Locate the cell with the specified text and output its [x, y] center coordinate. 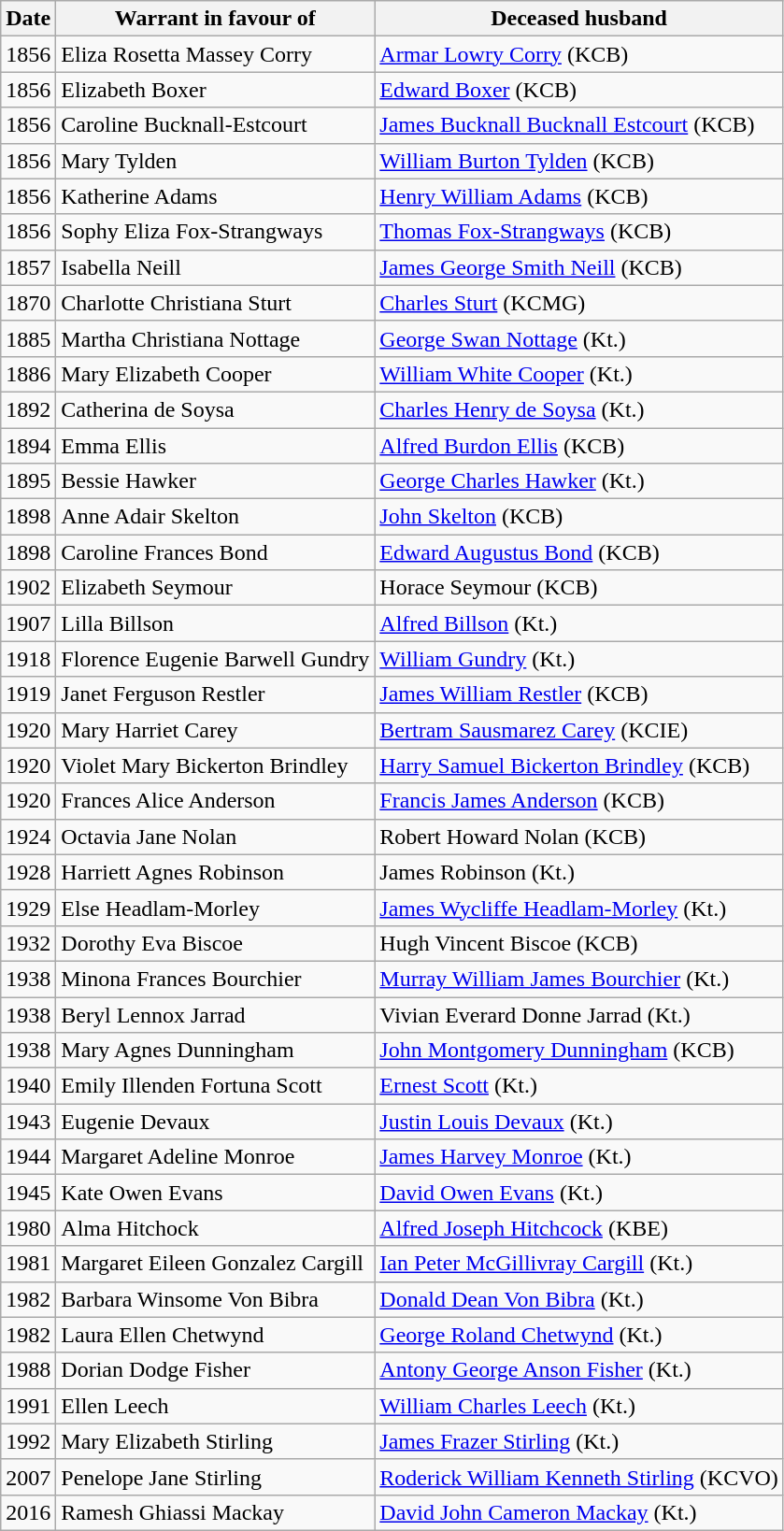
Roderick William Kenneth Stirling (KCVO) [579, 1477]
Octavia Jane Nolan [215, 837]
Beryl Lennox Jarrad [215, 1014]
William Charles Leech (Kt.) [579, 1406]
George Roland Chetwynd (Kt.) [579, 1335]
Ian Peter McGillivray Cargill (Kt.) [579, 1264]
Antony George Anson Fisher (Kt.) [579, 1370]
Justin Louis Devaux (Kt.) [579, 1122]
Bertram Sausmarez Carey (KCIE) [579, 730]
Murray William James Bourchier (Kt.) [579, 979]
Donald Dean Von Bibra (Kt.) [579, 1299]
Eugenie Devaux [215, 1122]
Catherina de Soysa [215, 409]
1919 [28, 694]
Laura Ellen Chetwynd [215, 1335]
1992 [28, 1441]
Mary Elizabeth Cooper [215, 374]
Alfred Burdon Ellis (KCB) [579, 446]
William Burton Tylden (KCB) [579, 161]
1980 [28, 1228]
1918 [28, 659]
Date [28, 19]
1943 [28, 1122]
1924 [28, 837]
Frances Alice Anderson [215, 801]
1929 [28, 908]
Ellen Leech [215, 1406]
1907 [28, 623]
Robert Howard Nolan (KCB) [579, 837]
Ramesh Ghiassi Mackay [215, 1512]
1945 [28, 1193]
Francis James Anderson (KCB) [579, 801]
James Robinson (Kt.) [579, 872]
Harriett Agnes Robinson [215, 872]
Martha Christiana Nottage [215, 338]
Deceased husband [579, 19]
Elizabeth Seymour [215, 588]
James Bucknall Bucknall Estcourt (KCB) [579, 125]
Caroline Frances Bond [215, 552]
Lilla Billson [215, 623]
Alfred Joseph Hitchcock (KBE) [579, 1228]
1857 [28, 267]
Harry Samuel Bickerton Brindley (KCB) [579, 765]
1928 [28, 872]
1885 [28, 338]
John Skelton (KCB) [579, 517]
Edward Boxer (KCB) [579, 90]
Katherine Adams [215, 196]
Ernest Scott (Kt.) [579, 1086]
Mary Agnes Dunningham [215, 1051]
Barbara Winsome Von Bibra [215, 1299]
Emma Ellis [215, 446]
2016 [28, 1512]
Violet Mary Bickerton Brindley [215, 765]
James George Smith Neill (KCB) [579, 267]
Eliza Rosetta Massey Corry [215, 54]
Warrant in favour of [215, 19]
Margaret Eileen Gonzalez Cargill [215, 1264]
Alfred Billson (Kt.) [579, 623]
Charles Sturt (KCMG) [579, 303]
Sophy Eliza Fox-Strangways [215, 232]
1870 [28, 303]
1991 [28, 1406]
1892 [28, 409]
1886 [28, 374]
Dorian Dodge Fisher [215, 1370]
Else Headlam-Morley [215, 908]
Charlotte Christiana Sturt [215, 303]
Margaret Adeline Monroe [215, 1157]
Florence Eugenie Barwell Gundry [215, 659]
James Harvey Monroe (Kt.) [579, 1157]
James Wycliffe Headlam-Morley (Kt.) [579, 908]
John Montgomery Dunningham (KCB) [579, 1051]
David Owen Evans (Kt.) [579, 1193]
Kate Owen Evans [215, 1193]
1895 [28, 481]
1940 [28, 1086]
Mary Tylden [215, 161]
Charles Henry de Soysa (Kt.) [579, 409]
2007 [28, 1477]
Mary Harriet Carey [215, 730]
Mary Elizabeth Stirling [215, 1441]
Alma Hitchock [215, 1228]
William Gundry (Kt.) [579, 659]
Thomas Fox-Strangways (KCB) [579, 232]
Dorothy Eva Biscoe [215, 943]
George Swan Nottage (Kt.) [579, 338]
1944 [28, 1157]
Armar Lowry Corry (KCB) [579, 54]
James William Restler (KCB) [579, 694]
1932 [28, 943]
David John Cameron Mackay (Kt.) [579, 1512]
Emily Illenden Fortuna Scott [215, 1086]
Anne Adair Skelton [215, 517]
George Charles Hawker (Kt.) [579, 481]
Elizabeth Boxer [215, 90]
Bessie Hawker [215, 481]
Hugh Vincent Biscoe (KCB) [579, 943]
Isabella Neill [215, 267]
James Frazer Stirling (Kt.) [579, 1441]
Minona Frances Bourchier [215, 979]
1988 [28, 1370]
1981 [28, 1264]
Henry William Adams (KCB) [579, 196]
William White Cooper (Kt.) [579, 374]
1902 [28, 588]
Caroline Bucknall-Estcourt [215, 125]
Vivian Everard Donne Jarrad (Kt.) [579, 1014]
Horace Seymour (KCB) [579, 588]
Penelope Jane Stirling [215, 1477]
Edward Augustus Bond (KCB) [579, 552]
Janet Ferguson Restler [215, 694]
1894 [28, 446]
